Pinpoint the cell where the given text exists, returning its (x, y) midpoint coordinate. 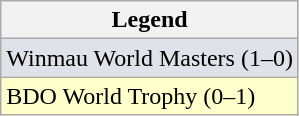
BDO World Trophy (0–1) (150, 96)
Legend (150, 20)
Winmau World Masters (1–0) (150, 58)
